Extract the [X, Y] coordinate from the center of the cell holding the provided text.  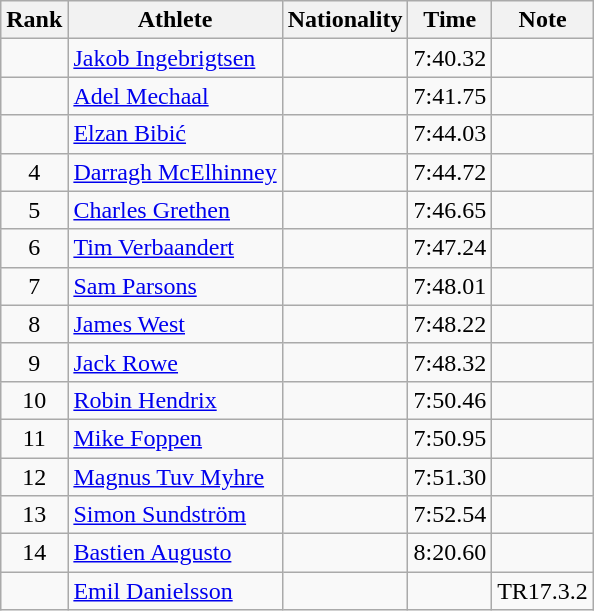
4 [34, 172]
7:46.65 [450, 210]
7:48.01 [450, 286]
TR17.3.2 [543, 591]
5 [34, 210]
12 [34, 477]
11 [34, 438]
Elzan Bibić [175, 134]
7:40.32 [450, 58]
Simon Sundström [175, 515]
8 [34, 324]
7:48.32 [450, 362]
Darragh McElhinney [175, 172]
7:41.75 [450, 96]
7:44.03 [450, 134]
14 [34, 553]
8:20.60 [450, 553]
Nationality [345, 20]
Emil Danielsson [175, 591]
7:47.24 [450, 248]
Jack Rowe [175, 362]
Robin Hendrix [175, 400]
Magnus Tuv Myhre [175, 477]
Sam Parsons [175, 286]
Rank [34, 20]
Tim Verbaandert [175, 248]
7 [34, 286]
6 [34, 248]
7:50.46 [450, 400]
Mike Foppen [175, 438]
7:48.22 [450, 324]
Jakob Ingebrigtsen [175, 58]
Time [450, 20]
7:44.72 [450, 172]
Note [543, 20]
James West [175, 324]
7:52.54 [450, 515]
7:51.30 [450, 477]
10 [34, 400]
7:50.95 [450, 438]
Adel Mechaal [175, 96]
Bastien Augusto [175, 553]
9 [34, 362]
Athlete [175, 20]
13 [34, 515]
Charles Grethen [175, 210]
